Pinpoint the cell where the given text exists, returning its [X, Y] midpoint coordinate. 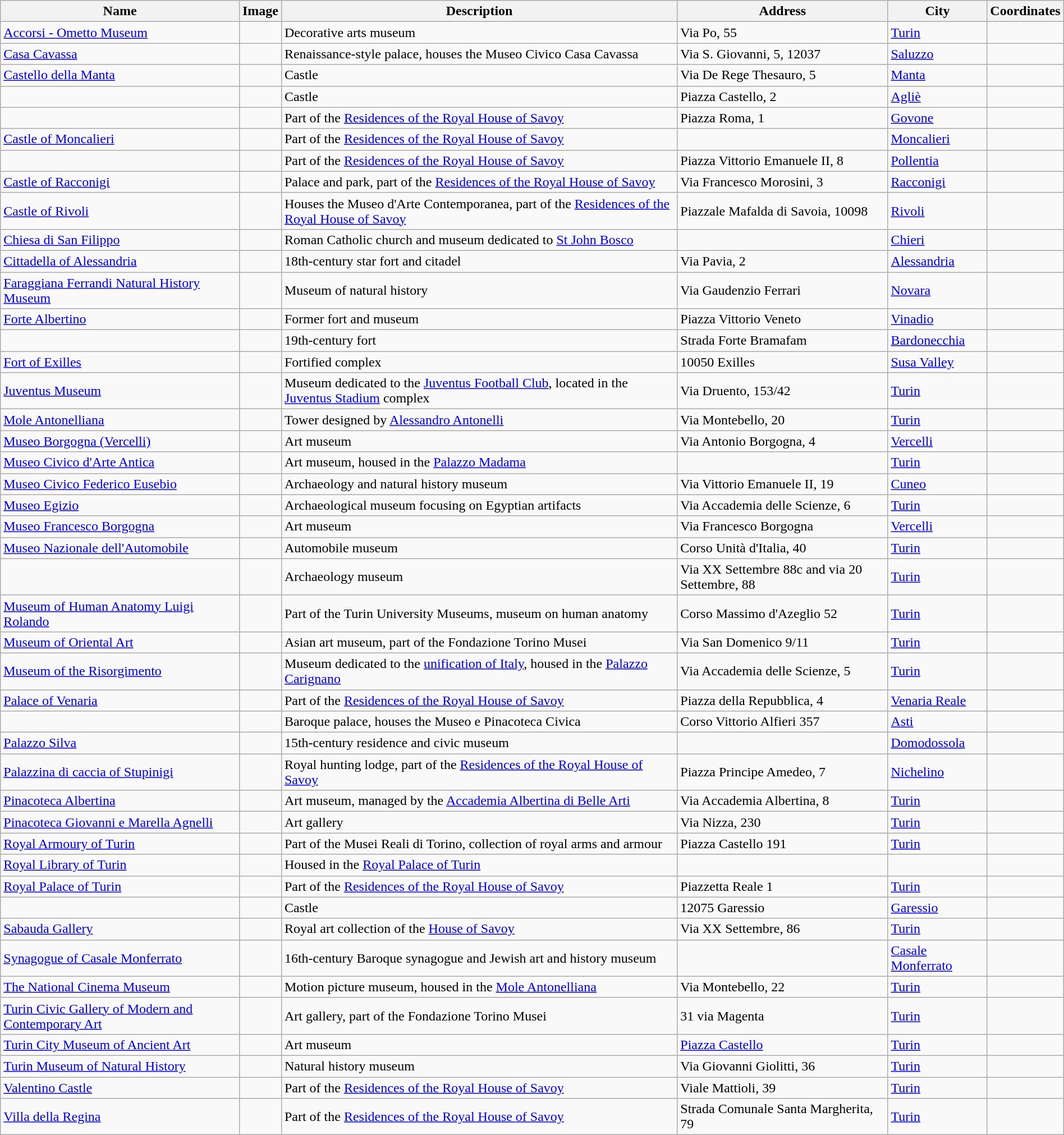
Museo Nazionale dell'Automobile [120, 548]
Castle of Moncalieri [120, 139]
Agliè [937, 97]
Saluzzo [937, 54]
19th-century fort [479, 341]
Roman Catholic church and museum dedicated to St John Bosco [479, 240]
Description [479, 11]
Art museum, housed in the Palazzo Madama [479, 463]
Via Accademia delle Scienze, 5 [782, 671]
Royal art collection of the House of Savoy [479, 929]
Asian art museum, part of the Fondazione Torino Musei [479, 642]
Casa Cavassa [120, 54]
Museum of the Risorgimento [120, 671]
Nichelino [937, 772]
Art museum, managed by the Accademia Albertina di Belle Arti [479, 801]
Museum dedicated to the unification of Italy, housed in the Palazzo Carignano [479, 671]
Motion picture museum, housed in the Mole Antonelliana [479, 987]
Piazza Principe Amedeo, 7 [782, 772]
Houses the Museo d'Arte Contemporanea, part of the Residences of the Royal House of Savoy [479, 211]
Automobile museum [479, 548]
Museum of Oriental Art [120, 642]
Via Montebello, 20 [782, 420]
Museo Borgogna (Vercelli) [120, 441]
Alessandria [937, 261]
Via Druento, 153/42 [782, 391]
City [937, 11]
Museum of natural history [479, 290]
Corso Unità d'Italia, 40 [782, 548]
Via Accademia delle Scienze, 6 [782, 505]
Art gallery, part of the Fondazione Torino Musei [479, 1016]
Piazza Roma, 1 [782, 118]
15th-century residence and civic museum [479, 743]
Cittadella of Alessandria [120, 261]
Via XX Settembre 88c and via 20 Settembre, 88 [782, 577]
Synagogue of Casale Monferrato [120, 958]
Novara [937, 290]
Via Antonio Borgogna, 4 [782, 441]
Castello della Manta [120, 75]
Viale Mattioli, 39 [782, 1087]
Pinacoteca Albertina [120, 801]
Former fort and museum [479, 319]
Turin Civic Gallery of Modern and Contemporary Art [120, 1016]
Museo Egizio [120, 505]
Royal Library of Turin [120, 865]
Via Francesco Morosini, 3 [782, 182]
Via Pavia, 2 [782, 261]
Fort of Exilles [120, 362]
Via De Rege Thesauro, 5 [782, 75]
Turin Museum of Natural History [120, 1066]
Govone [937, 118]
Racconigi [937, 182]
Museo Francesco Borgogna [120, 527]
Fortified complex [479, 362]
Rivoli [937, 211]
Piazza Castello [782, 1045]
Renaissance-style palace, houses the Museo Civico Casa Cavassa [479, 54]
Chiesa di San Filippo [120, 240]
Accorsi - Ometto Museum [120, 33]
Vinadio [937, 319]
Susa Valley [937, 362]
Via Vittorio Emanuele II, 19 [782, 484]
Corso Massimo d'Azeglio 52 [782, 613]
Venaria Reale [937, 700]
Via San Domenico 9/11 [782, 642]
Museum of Human Anatomy Luigi Rolando [120, 613]
Chieri [937, 240]
Strada Forte Bramafam [782, 341]
Art gallery [479, 822]
Juventus Museum [120, 391]
Forte Albertino [120, 319]
Pinacoteca Giovanni e Marella Agnelli [120, 822]
Palazzo Silva [120, 743]
Museo Civico Federico Eusebio [120, 484]
Royal Palace of Turin [120, 886]
Strada Comunale Santa Margherita, 79 [782, 1117]
Via Francesco Borgogna [782, 527]
Archaeology and natural history museum [479, 484]
Sabauda Gallery [120, 929]
Palace of Venaria [120, 700]
Baroque palace, houses the Museo e Pinacoteca Civica [479, 722]
Piazza Vittorio Veneto [782, 319]
Piazza Castello 191 [782, 844]
Piazzale Mafalda di Savoia, 10098 [782, 211]
Via Po, 55 [782, 33]
Piazza della Repubblica, 4 [782, 700]
Piazza Vittorio Emanuele II, 8 [782, 161]
Villa della Regina [120, 1117]
Bardonecchia [937, 341]
Housed in the Royal Palace of Turin [479, 865]
Asti [937, 722]
Via Accademia Albertina, 8 [782, 801]
Royal hunting lodge, part of the Residences of the Royal House of Savoy [479, 772]
31 via Magenta [782, 1016]
Piazza Castello, 2 [782, 97]
Palazzina di caccia of Stupinigi [120, 772]
Castle of Rivoli [120, 211]
Manta [937, 75]
Museum dedicated to the Juventus Football Club, located in the Juventus Stadium complex [479, 391]
Pollentia [937, 161]
Via Giovanni Giolitti, 36 [782, 1066]
The National Cinema Museum [120, 987]
Via XX Settembre, 86 [782, 929]
Via Gaudenzio Ferrari [782, 290]
Mole Antonelliana [120, 420]
Via Montebello, 22 [782, 987]
Natural history museum [479, 1066]
Faraggiana Ferrandi Natural History Museum [120, 290]
Royal Armoury of Turin [120, 844]
10050 Exilles [782, 362]
12075 Garessio [782, 908]
Castle of Racconigi [120, 182]
Garessio [937, 908]
Decorative arts museum [479, 33]
Name [120, 11]
Valentino Castle [120, 1087]
Piazzetta Reale 1 [782, 886]
Turin City Museum of Ancient Art [120, 1045]
18th-century star fort and citadel [479, 261]
Address [782, 11]
Coordinates [1025, 11]
Part of the Turin University Museums, museum on human anatomy [479, 613]
Image [260, 11]
Casale Monferrato [937, 958]
Via Nizza, 230 [782, 822]
Archaeological museum focusing on Egyptian artifacts [479, 505]
Moncalieri [937, 139]
Palace and park, part of the Residences of the Royal House of Savoy [479, 182]
Part of the Musei Reali di Torino, collection of royal arms and armour [479, 844]
Corso Vittorio Alfieri 357 [782, 722]
Cuneo [937, 484]
Domodossola [937, 743]
Via S. Giovanni, 5, 12037 [782, 54]
Archaeology museum [479, 577]
Tower designed by Alessandro Antonelli [479, 420]
16th-century Baroque synagogue and Jewish art and history museum [479, 958]
Museo Civico d'Arte Antica [120, 463]
